Output the (x, y) coordinate of the center of the cell containing the given text.  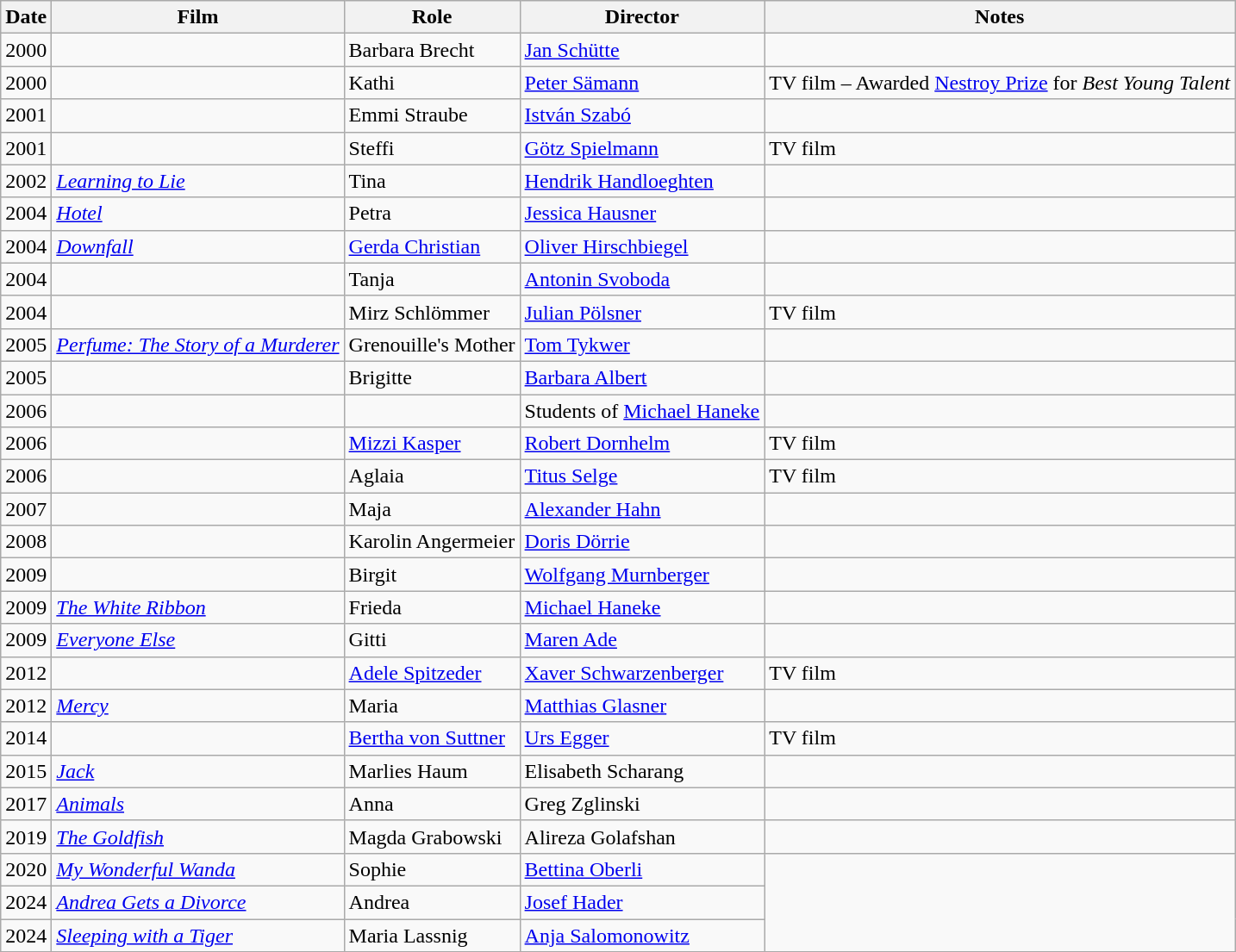
Frieda (432, 607)
Barbara Brecht (432, 50)
Sophie (432, 869)
Everyone Else (198, 640)
Magda Grabowski (432, 837)
2008 (26, 542)
Andrea (432, 902)
Götz Spielmann (642, 148)
2014 (26, 738)
Alexander Hahn (642, 509)
Gitti (432, 640)
Tina (432, 181)
Elisabeth Scharang (642, 771)
Anja Salomonowitz (642, 935)
Maren Ade (642, 640)
Perfume: The Story of a Murderer (198, 345)
Animals (198, 804)
Marlies Haum (432, 771)
The White Ribbon (198, 607)
Petra (432, 214)
Barbara Albert (642, 377)
Aglaia (432, 476)
Jessica Hausner (642, 214)
2002 (26, 181)
Role (432, 17)
Wolfgang Murnberger (642, 575)
Matthias Glasner (642, 706)
Date (26, 17)
Michael Haneke (642, 607)
Titus Selge (642, 476)
Notes (1000, 17)
Maja (432, 509)
Robert Dornhelm (642, 444)
Sleeping with a Tiger (198, 935)
Emmi Straube (432, 115)
2007 (26, 509)
Mizzi Kasper (432, 444)
Greg Zglinski (642, 804)
Josef Hader (642, 902)
Mercy (198, 706)
Students of Michael Haneke (642, 411)
Maria Lassnig (432, 935)
Jan Schütte (642, 50)
TV film – Awarded Nestroy Prize for Best Young Talent (1000, 83)
Film (198, 17)
Hotel (198, 214)
2017 (26, 804)
Downfall (198, 246)
Mirz Schlömmer (432, 312)
Oliver Hirschbiegel (642, 246)
Antonin Svoboda (642, 279)
Jack (198, 771)
The Goldfish (198, 837)
2015 (26, 771)
Tanja (432, 279)
Anna (432, 804)
Learning to Lie (198, 181)
Karolin Angermeier (432, 542)
Gerda Christian (432, 246)
Steffi (432, 148)
Brigitte (432, 377)
Xaver Schwarzenberger (642, 673)
My Wonderful Wanda (198, 869)
Maria (432, 706)
Grenouille's Mother (432, 345)
Hendrik Handloeghten (642, 181)
Kathi (432, 83)
Alireza Golafshan (642, 837)
Julian Pölsner (642, 312)
Peter Sämann (642, 83)
2019 (26, 837)
Director (642, 17)
Urs Egger (642, 738)
Tom Tykwer (642, 345)
Adele Spitzeder (432, 673)
2020 (26, 869)
Doris Dörrie (642, 542)
Bertha von Suttner (432, 738)
Birgit (432, 575)
Bettina Oberli (642, 869)
Andrea Gets a Divorce (198, 902)
István Szabó (642, 115)
